Extract the (x, y) coordinate from the center of the cell holding the provided text.  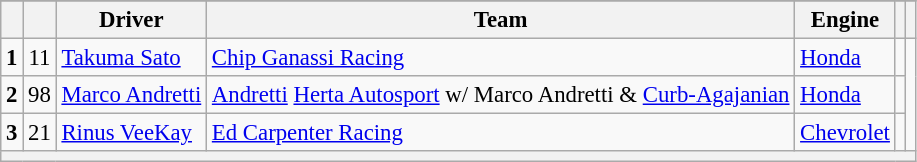
Ed Carpenter Racing (501, 133)
1 (12, 58)
2 (12, 95)
Chevrolet (845, 133)
Driver (131, 20)
Andretti Herta Autosport w/ Marco Andretti & Curb-Agajanian (501, 95)
Engine (845, 20)
Takuma Sato (131, 58)
21 (40, 133)
Marco Andretti (131, 95)
98 (40, 95)
Rinus VeeKay (131, 133)
3 (12, 133)
11 (40, 58)
Chip Ganassi Racing (501, 58)
Team (501, 20)
